Detect which cell encompasses the target text, then output its [x, y] center coordinate. 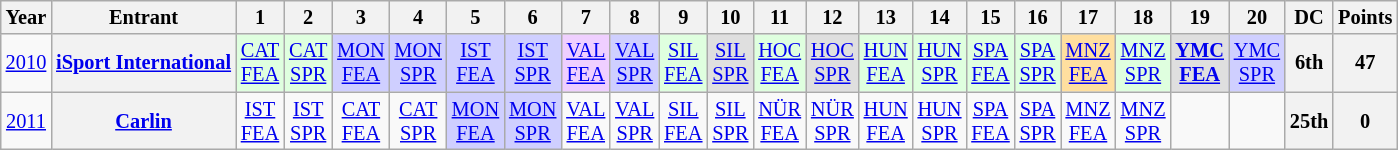
18 [1144, 17]
HOCSPR [832, 63]
13 [886, 17]
Entrant [144, 17]
20 [1257, 17]
0 [1365, 121]
6 [532, 17]
1 [260, 17]
Carlin [144, 121]
2 [308, 17]
19 [1199, 17]
DC [1309, 17]
9 [683, 17]
iSport International [144, 63]
47 [1365, 63]
6th [1309, 63]
12 [832, 17]
15 [990, 17]
17 [1088, 17]
NÜRSPR [832, 121]
Points [1365, 17]
2010 [26, 63]
3 [360, 17]
HOCFEA [780, 63]
25th [1309, 121]
YMCSPR [1257, 63]
NÜRFEA [780, 121]
7 [586, 17]
11 [780, 17]
4 [418, 17]
Year [26, 17]
8 [634, 17]
2011 [26, 121]
YMCFEA [1199, 63]
16 [1038, 17]
14 [940, 17]
10 [730, 17]
5 [476, 17]
